Find where the given text appears and provide that cell's center as (X, Y) coordinate. 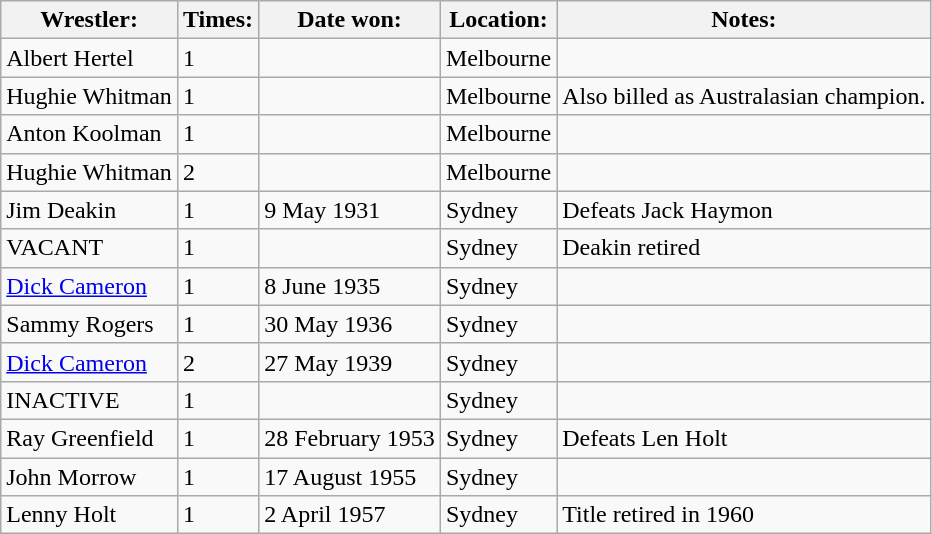
Location: (498, 20)
8 June 1935 (350, 286)
Title retired in 1960 (744, 515)
Anton Koolman (90, 134)
Deakin retired (744, 248)
Notes: (744, 20)
17 August 1955 (350, 477)
Jim Deakin (90, 210)
John Morrow (90, 477)
30 May 1936 (350, 324)
Also billed as Australasian champion. (744, 96)
9 May 1931 (350, 210)
Date won: (350, 20)
Wrestler: (90, 20)
Sammy Rogers (90, 324)
27 May 1939 (350, 362)
Lenny Holt (90, 515)
Ray Greenfield (90, 438)
2 April 1957 (350, 515)
Defeats Jack Haymon (744, 210)
Albert Hertel (90, 58)
Times: (218, 20)
INACTIVE (90, 400)
Defeats Len Holt (744, 438)
28 February 1953 (350, 438)
VACANT (90, 248)
